Scan for the cell matching the given text and deliver its (X, Y) coordinate at center. 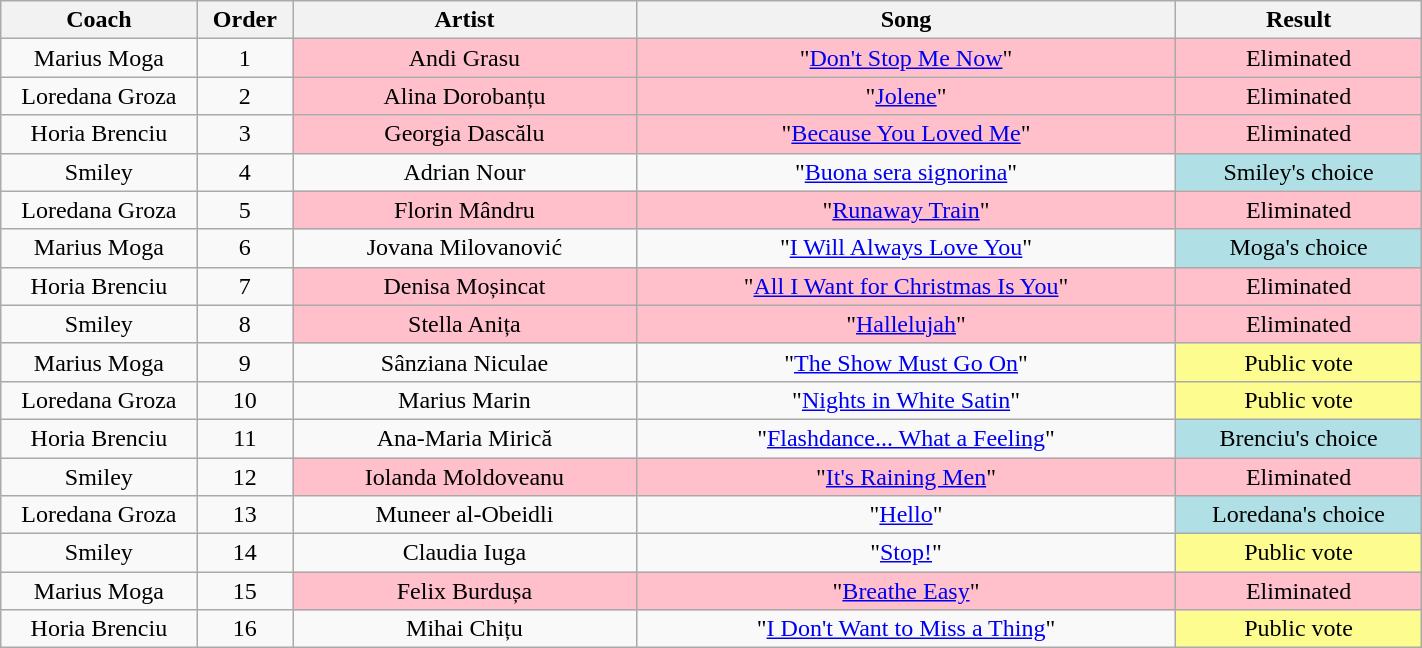
14 (245, 553)
"Buona sera signorina" (906, 172)
6 (245, 248)
"Because You Loved Me" (906, 134)
Andi Grasu (464, 58)
10 (245, 400)
Artist (464, 20)
11 (245, 438)
"Jolene" (906, 96)
"I Will Always Love You" (906, 248)
Georgia Dascălu (464, 134)
4 (245, 172)
"Runaway Train" (906, 210)
Marius Marin (464, 400)
"Hallelujah" (906, 324)
Denisa Moșincat (464, 286)
"Breathe Easy" (906, 591)
"Flashdance... What a Feeling" (906, 438)
Result (1298, 20)
15 (245, 591)
Loredana's choice (1298, 515)
Moga's choice (1298, 248)
Alina Dorobanțu (464, 96)
"I Don't Want to Miss a Thing" (906, 629)
"Stop!" (906, 553)
Smiley's choice (1298, 172)
1 (245, 58)
8 (245, 324)
Felix Burdușa (464, 591)
Order (245, 20)
"Don't Stop Me Now" (906, 58)
5 (245, 210)
12 (245, 477)
"The Show Must Go On" (906, 362)
Coach (99, 20)
13 (245, 515)
"Nights in White Satin" (906, 400)
Claudia Iuga (464, 553)
Mihai Chițu (464, 629)
Jovana Milovanović (464, 248)
Muneer al-Obeidli (464, 515)
Stella Anița (464, 324)
Ana-Maria Mirică (464, 438)
"It's Raining Men" (906, 477)
Iolanda Moldoveanu (464, 477)
2 (245, 96)
16 (245, 629)
3 (245, 134)
Florin Mândru (464, 210)
7 (245, 286)
Brenciu's choice (1298, 438)
Sânziana Niculae (464, 362)
Adrian Nour (464, 172)
9 (245, 362)
"Hello" (906, 515)
Song (906, 20)
"All I Want for Christmas Is You" (906, 286)
